Scan for the cell matching the given text and deliver its [x, y] coordinate at center. 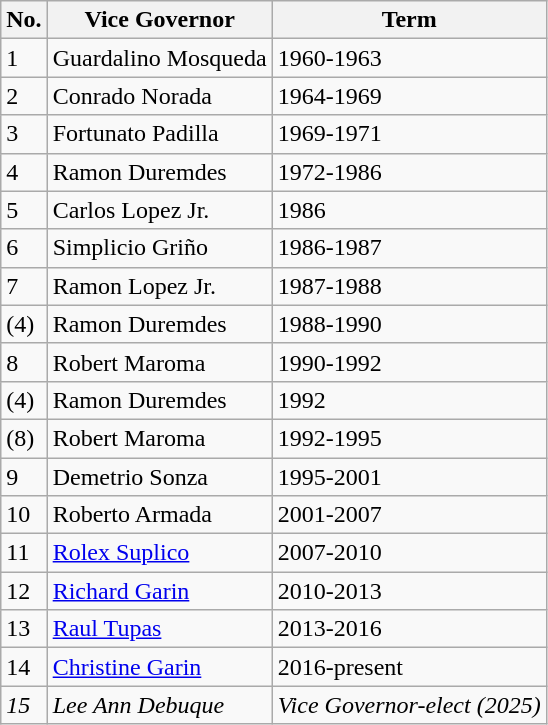
1969-1971 [409, 134]
1992-1995 [409, 438]
Simplicio Griño [160, 248]
Fortunato Padilla [160, 134]
1990-1992 [409, 362]
Carlos Lopez Jr. [160, 210]
1992 [409, 400]
Raul Tupas [160, 629]
Roberto Armada [160, 515]
Term [409, 20]
11 [24, 553]
1986-1987 [409, 248]
2016-present [409, 667]
2010-2013 [409, 591]
1972-1986 [409, 172]
5 [24, 210]
Lee Ann Debuque [160, 705]
Richard Garin [160, 591]
12 [24, 591]
1986 [409, 210]
No. [24, 20]
Christine Garin [160, 667]
2 [24, 96]
2001-2007 [409, 515]
(8) [24, 438]
1960-1963 [409, 58]
2013-2016 [409, 629]
13 [24, 629]
Vice Governor [160, 20]
10 [24, 515]
Conrado Norada [160, 96]
1964-1969 [409, 96]
7 [24, 286]
15 [24, 705]
9 [24, 477]
3 [24, 134]
6 [24, 248]
1988-1990 [409, 324]
1 [24, 58]
2007-2010 [409, 553]
Demetrio Sonza [160, 477]
Vice Governor-elect (2025) [409, 705]
Ramon Lopez Jr. [160, 286]
Guardalino Mosqueda [160, 58]
Rolex Suplico [160, 553]
8 [24, 362]
4 [24, 172]
14 [24, 667]
1987-1988 [409, 286]
1995-2001 [409, 477]
